Capture the cell that displays the provided text and extract its [x, y] central coordinate. 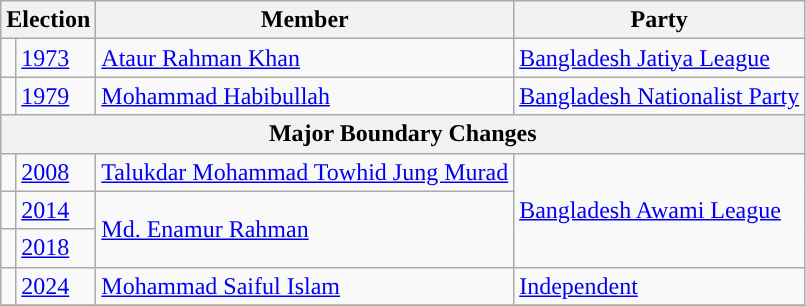
Member [305, 20]
Mohammad Habibullah [305, 96]
Party [660, 20]
1973 [56, 58]
2018 [56, 248]
2024 [56, 286]
Bangladesh Jatiya League [660, 58]
Major Boundary Changes [403, 134]
Bangladesh Nationalist Party [660, 96]
2008 [56, 172]
Election [48, 20]
1979 [56, 96]
Bangladesh Awami League [660, 210]
Talukdar Mohammad Towhid Jung Murad [305, 172]
Md. Enamur Rahman [305, 229]
Independent [660, 286]
2014 [56, 210]
Mohammad Saiful Islam [305, 286]
Ataur Rahman Khan [305, 58]
